Return [x, y] of the center of cell containing provided text 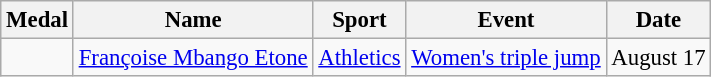
Event [506, 20]
August 17 [658, 58]
Françoise Mbango Etone [193, 58]
Athletics [360, 58]
Sport [360, 20]
Date [658, 20]
Women's triple jump [506, 58]
Medal [38, 20]
Name [193, 20]
